Extract the [x, y] coordinate from the center of the cell holding the provided text.  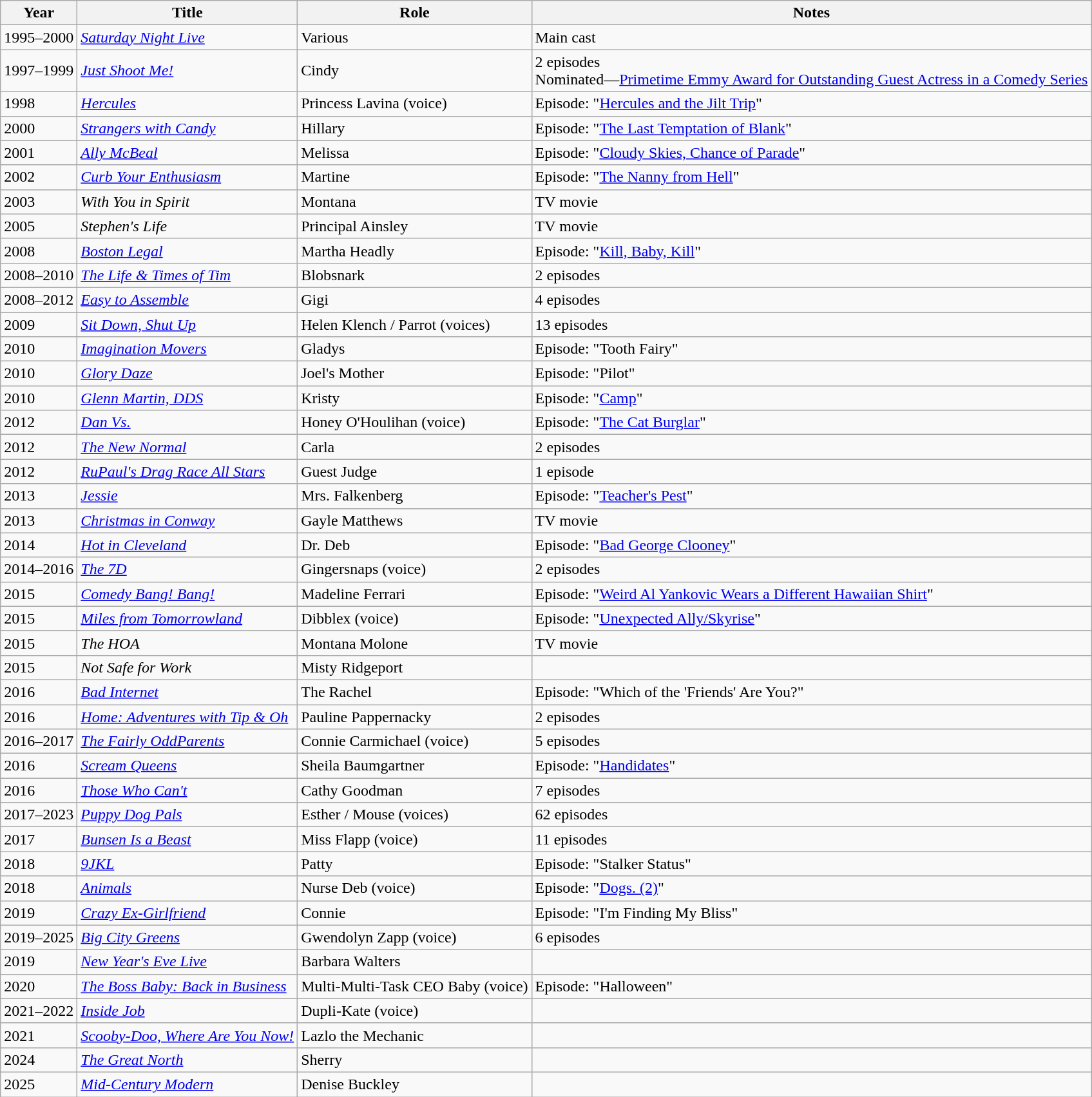
Cathy Goodman [415, 790]
Stephen's Life [187, 226]
Puppy Dog Pals [187, 815]
Main cast [812, 37]
Easy to Assemble [187, 300]
62 episodes [812, 815]
Strangers with Candy [187, 128]
2017 [39, 839]
Joel's Mother [415, 374]
Miss Flapp (voice) [415, 839]
1 episode [812, 472]
Episode: "Bad George Clooney" [812, 545]
2008–2012 [39, 300]
6 episodes [812, 937]
2002 [39, 177]
New Year's Eve Live [187, 962]
Boston Legal [187, 251]
Those Who Can't [187, 790]
Madeline Ferrari [415, 594]
2008–2010 [39, 275]
Melissa [415, 153]
Dupli-Kate (voice) [415, 1011]
Sherry [415, 1060]
Crazy Ex-Girlfriend [187, 913]
2021–2022 [39, 1011]
2000 [39, 128]
4 episodes [812, 300]
Gigi [415, 300]
The Great North [187, 1060]
Episode: "Handidates" [812, 766]
Scream Queens [187, 766]
The HOA [187, 643]
Home: Adventures with Tip & Oh [187, 717]
Role [415, 13]
Hercules [187, 104]
Nurse Deb (voice) [415, 888]
Patty [415, 864]
2016–2017 [39, 741]
Year [39, 13]
2020 [39, 986]
Episode: "Tooth Fairy" [812, 349]
Episode: "Which of the 'Friends' Are You?" [812, 692]
Mid-Century Modern [187, 1084]
13 episodes [812, 324]
Big City Greens [187, 937]
Notes [812, 13]
2021 [39, 1035]
Episode: "Dogs. (2)" [812, 888]
With You in Spirit [187, 202]
Connie Carmichael (voice) [415, 741]
The Rachel [415, 692]
Gayle Matthews [415, 520]
Bunsen Is a Beast [187, 839]
Carla [415, 447]
1995–2000 [39, 37]
Bad Internet [187, 692]
2014–2016 [39, 569]
Hillary [415, 128]
Episode: "Teacher's Pest" [812, 496]
Martha Headly [415, 251]
Helen Klench / Parrot (voices) [415, 324]
Title [187, 13]
Episode: "The Nanny from Hell" [812, 177]
Cindy [415, 71]
2005 [39, 226]
Multi-Multi-Task CEO Baby (voice) [415, 986]
Lazlo the Mechanic [415, 1035]
9JKL [187, 864]
Inside Job [187, 1011]
Glenn Martin, DDS [187, 398]
Episode: "Unexpected Ally/Skyrise" [812, 618]
Christmas in Conway [187, 520]
Episode: "Halloween" [812, 986]
Ally McBeal [187, 153]
Kristy [415, 398]
Barbara Walters [415, 962]
Episode: "Stalker Status" [812, 864]
2025 [39, 1084]
Connie [415, 913]
Episode: "Cloudy Skies, Chance of Parade" [812, 153]
The New Normal [187, 447]
2003 [39, 202]
Montana [415, 202]
Guest Judge [415, 472]
Martine [415, 177]
Episode: "The Cat Burglar" [812, 423]
Esther / Mouse (voices) [415, 815]
1997–1999 [39, 71]
2 episodesNominated—Primetime Emmy Award for Outstanding Guest Actress in a Comedy Series [812, 71]
Just Shoot Me! [187, 71]
The Life & Times of Tim [187, 275]
Episode: "Kill, Baby, Kill" [812, 251]
The 7D [187, 569]
The Fairly OddParents [187, 741]
RuPaul's Drag Race All Stars [187, 472]
Animals [187, 888]
Jessie [187, 496]
Gwendolyn Zapp (voice) [415, 937]
Episode: "The Last Temptation of Blank" [812, 128]
5 episodes [812, 741]
Episode: "I'm Finding My Bliss" [812, 913]
Imagination Movers [187, 349]
Princess Lavina (voice) [415, 104]
1998 [39, 104]
Dan Vs. [187, 423]
Gladys [415, 349]
Miles from Tomorrowland [187, 618]
Saturday Night Live [187, 37]
Dr. Deb [415, 545]
Comedy Bang! Bang! [187, 594]
Various [415, 37]
Hot in Cleveland [187, 545]
Glory Daze [187, 374]
Scooby-Doo, Where Are You Now! [187, 1035]
2024 [39, 1060]
Blobsnark [415, 275]
Episode: "Pilot" [812, 374]
Episode: "Weird Al Yankovic Wears a Different Hawaiian Shirt" [812, 594]
Principal Ainsley [415, 226]
2014 [39, 545]
Sheila Baumgartner [415, 766]
Dibblex (voice) [415, 618]
2019–2025 [39, 937]
The Boss Baby: Back in Business [187, 986]
Misty Ridgeport [415, 667]
7 episodes [812, 790]
Episode: "Camp" [812, 398]
2008 [39, 251]
2009 [39, 324]
Pauline Pappernacky [415, 717]
Montana Molone [415, 643]
Honey O'Houlihan (voice) [415, 423]
Sit Down, Shut Up [187, 324]
Episode: "Hercules and the Jilt Trip" [812, 104]
2001 [39, 153]
11 episodes [812, 839]
Mrs. Falkenberg [415, 496]
Curb Your Enthusiasm [187, 177]
Gingersnaps (voice) [415, 569]
Not Safe for Work [187, 667]
2017–2023 [39, 815]
Denise Buckley [415, 1084]
